Output the (X, Y) coordinate of the center of the cell containing the given text.  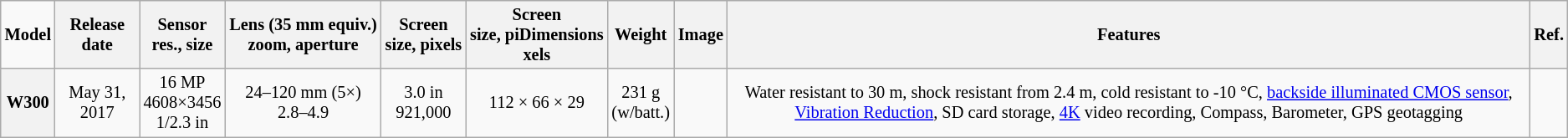
May 31, 2017 (97, 103)
Lens (35 mm equiv.)zoom, aperture (303, 34)
Ref. (1549, 34)
Release date (97, 34)
Features (1129, 34)
24–120 mm (5×)2.8–4.9 (303, 103)
Screensize, pixels (423, 34)
Weight (641, 34)
W300 (28, 103)
231 g(w/batt.) (641, 103)
Sensorres., size (182, 34)
Screensize, piDimensionsxels (537, 34)
Image (701, 34)
3.0 in921,000 (423, 103)
Model (28, 34)
16 MP4608×34561/2.3 in (182, 103)
112 × 66 × 29 (537, 103)
